For the text-containing cell, return its midpoint in (x, y) coordinate format. 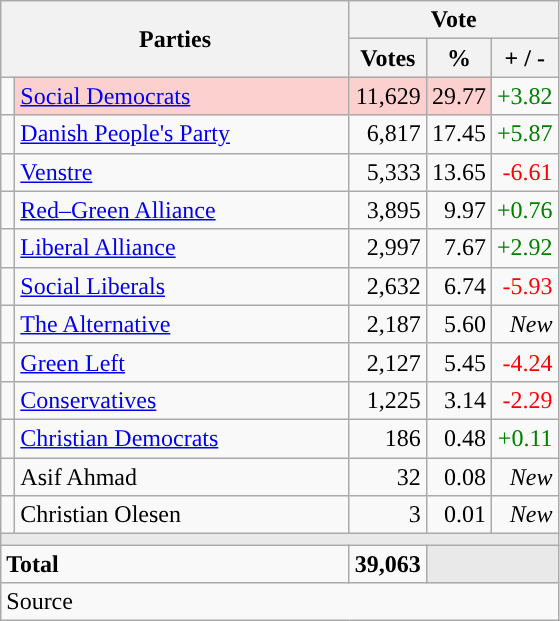
-5.93 (524, 286)
32 (388, 477)
7.67 (458, 248)
2,632 (388, 286)
+0.76 (524, 210)
3 (388, 515)
1,225 (388, 400)
5.60 (458, 324)
% (458, 58)
0.01 (458, 515)
17.45 (458, 134)
Parties (176, 39)
Social Liberals (182, 286)
Liberal Alliance (182, 248)
+3.82 (524, 96)
6.74 (458, 286)
186 (388, 438)
+2.92 (524, 248)
9.97 (458, 210)
+ / - (524, 58)
39,063 (388, 564)
2,997 (388, 248)
2,187 (388, 324)
-2.29 (524, 400)
Votes (388, 58)
11,629 (388, 96)
+0.11 (524, 438)
29.77 (458, 96)
3,895 (388, 210)
+5.87 (524, 134)
Danish People's Party (182, 134)
Conservatives (182, 400)
6,817 (388, 134)
0.48 (458, 438)
Social Democrats (182, 96)
3.14 (458, 400)
Venstre (182, 172)
Green Left (182, 362)
Total (176, 564)
The Alternative (182, 324)
Vote (454, 20)
5,333 (388, 172)
-4.24 (524, 362)
-6.61 (524, 172)
0.08 (458, 477)
Asif Ahmad (182, 477)
Red–Green Alliance (182, 210)
2,127 (388, 362)
5.45 (458, 362)
Christian Democrats (182, 438)
Christian Olesen (182, 515)
13.65 (458, 172)
Source (280, 602)
